Capture the cell that displays the provided text and extract its (X, Y) central coordinate. 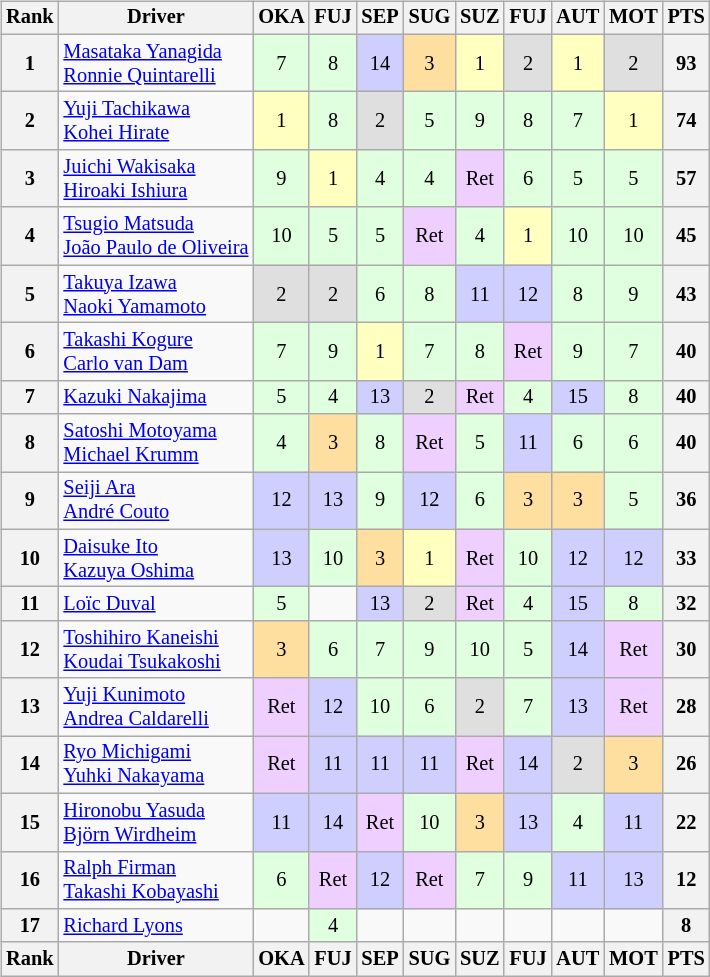
26 (686, 765)
Satoshi Motoyama Michael Krumm (156, 443)
57 (686, 179)
Kazuki Nakajima (156, 397)
30 (686, 650)
28 (686, 707)
Seiji Ara André Couto (156, 501)
Takuya Izawa Naoki Yamamoto (156, 294)
Tsugio Matsuda João Paulo de Oliveira (156, 236)
Daisuke Ito Kazuya Oshima (156, 558)
17 (30, 926)
Ryo Michigami Yuhki Nakayama (156, 765)
Loïc Duval (156, 604)
43 (686, 294)
16 (30, 880)
45 (686, 236)
Masataka Yanagida Ronnie Quintarelli (156, 63)
Yuji Tachikawa Kohei Hirate (156, 121)
32 (686, 604)
36 (686, 501)
Toshihiro Kaneishi Koudai Tsukakoshi (156, 650)
93 (686, 63)
74 (686, 121)
Ralph Firman Takashi Kobayashi (156, 880)
Yuji Kunimoto Andrea Caldarelli (156, 707)
Richard Lyons (156, 926)
22 (686, 822)
Hironobu Yasuda Björn Wirdheim (156, 822)
33 (686, 558)
Juichi Wakisaka Hiroaki Ishiura (156, 179)
Takashi Kogure Carlo van Dam (156, 352)
